Capture the cell that displays the provided text and extract its (x, y) central coordinate. 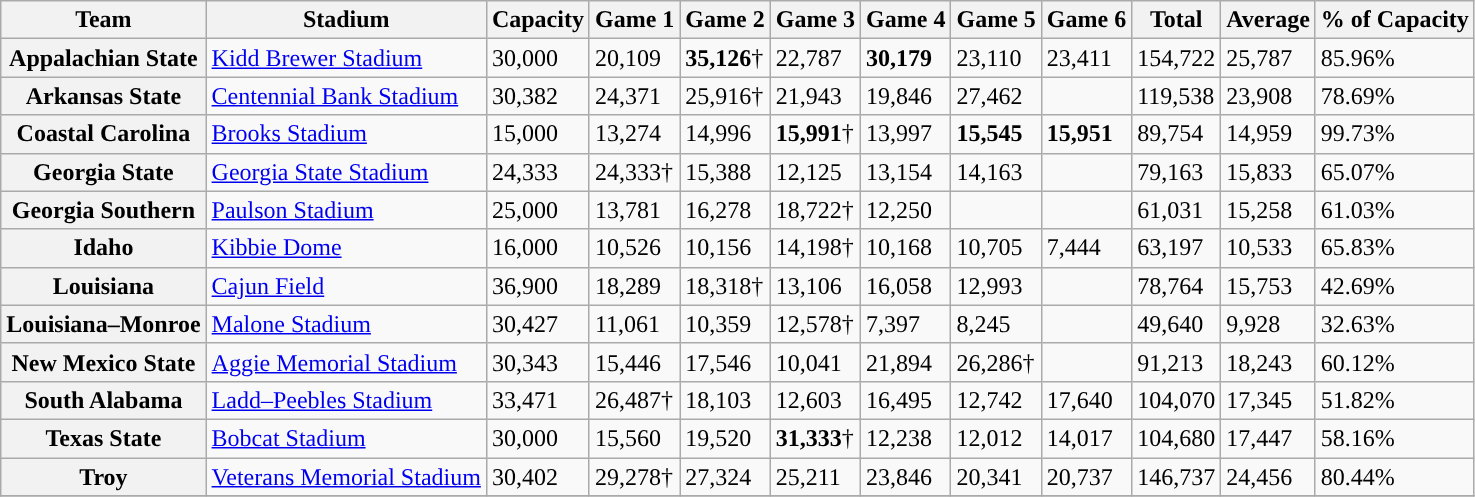
Team (104, 20)
19,846 (906, 96)
15,991† (815, 134)
12,742 (996, 400)
17,640 (1086, 400)
16,000 (538, 248)
15,000 (538, 134)
13,106 (815, 286)
35,126† (725, 58)
13,154 (906, 172)
12,993 (996, 286)
10,533 (1268, 248)
% of Capacity (1394, 20)
Veterans Memorial Stadium (346, 477)
Louisiana (104, 286)
Texas State (104, 438)
15,446 (634, 362)
58.16% (1394, 438)
24,333 (538, 172)
78.69% (1394, 96)
104,680 (1176, 438)
25,211 (815, 477)
South Alabama (104, 400)
Total (1176, 20)
Bobcat Stadium (346, 438)
146,737 (1176, 477)
17,447 (1268, 438)
23,846 (906, 477)
30,179 (906, 58)
Malone Stadium (346, 324)
27,462 (996, 96)
89,754 (1176, 134)
61,031 (1176, 210)
Cajun Field (346, 286)
18,103 (725, 400)
23,908 (1268, 96)
Aggie Memorial Stadium (346, 362)
15,753 (1268, 286)
31,333† (815, 438)
Centennial Bank Stadium (346, 96)
Georgia State Stadium (346, 172)
10,156 (725, 248)
Game 2 (725, 20)
25,000 (538, 210)
22,787 (815, 58)
17,546 (725, 362)
12,012 (996, 438)
15,388 (725, 172)
20,341 (996, 477)
14,996 (725, 134)
13,274 (634, 134)
30,382 (538, 96)
23,110 (996, 58)
10,705 (996, 248)
Game 5 (996, 20)
Kidd Brewer Stadium (346, 58)
Stadium (346, 20)
12,578† (815, 324)
12,238 (906, 438)
27,324 (725, 477)
33,471 (538, 400)
119,538 (1176, 96)
18,289 (634, 286)
25,787 (1268, 58)
Kibbie Dome (346, 248)
80.44% (1394, 477)
9,928 (1268, 324)
Game 1 (634, 20)
18,318† (725, 286)
Idaho (104, 248)
78,764 (1176, 286)
65.83% (1394, 248)
16,495 (906, 400)
24,371 (634, 96)
14,959 (1268, 134)
Appalachian State (104, 58)
16,278 (725, 210)
New Mexico State (104, 362)
104,070 (1176, 400)
Average (1268, 20)
51.82% (1394, 400)
18,243 (1268, 362)
21,894 (906, 362)
14,198† (815, 248)
Georgia Southern (104, 210)
30,427 (538, 324)
7,444 (1086, 248)
14,017 (1086, 438)
15,951 (1086, 134)
26,487† (634, 400)
12,125 (815, 172)
Game 3 (815, 20)
14,163 (996, 172)
23,411 (1086, 58)
Troy (104, 477)
12,250 (906, 210)
49,640 (1176, 324)
85.96% (1394, 58)
25,916† (725, 96)
20,737 (1086, 477)
15,833 (1268, 172)
154,722 (1176, 58)
18,722† (815, 210)
8,245 (996, 324)
32.63% (1394, 324)
Louisiana–Monroe (104, 324)
13,997 (906, 134)
10,168 (906, 248)
10,526 (634, 248)
13,781 (634, 210)
15,545 (996, 134)
11,061 (634, 324)
10,359 (725, 324)
Game 6 (1086, 20)
Georgia State (104, 172)
7,397 (906, 324)
26,286† (996, 362)
61.03% (1394, 210)
30,343 (538, 362)
42.69% (1394, 286)
Capacity (538, 20)
Paulson Stadium (346, 210)
36,900 (538, 286)
10,041 (815, 362)
99.73% (1394, 134)
63,197 (1176, 248)
19,520 (725, 438)
30,402 (538, 477)
91,213 (1176, 362)
12,603 (815, 400)
Game 4 (906, 20)
15,258 (1268, 210)
24,333† (634, 172)
21,943 (815, 96)
Ladd–Peebles Stadium (346, 400)
16,058 (906, 286)
17,345 (1268, 400)
Coastal Carolina (104, 134)
20,109 (634, 58)
Arkansas State (104, 96)
Brooks Stadium (346, 134)
15,560 (634, 438)
65.07% (1394, 172)
79,163 (1176, 172)
24,456 (1268, 477)
60.12% (1394, 362)
29,278† (634, 477)
